Return [x, y] of the center of cell containing provided text 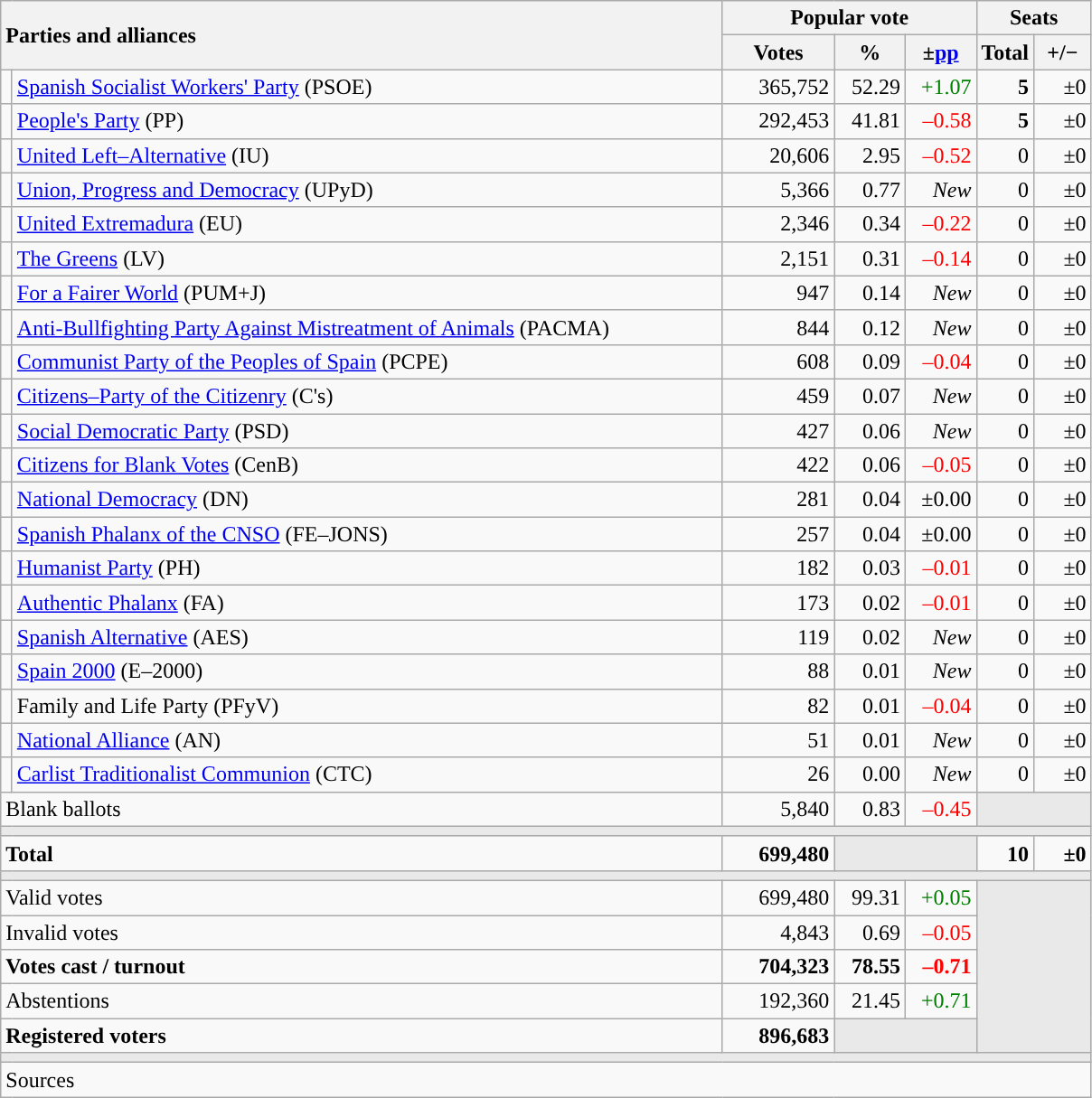
Abstentions [362, 1001]
82 [778, 706]
–0.58 [940, 121]
20,606 [778, 155]
Citizens for Blank Votes (CenB) [367, 465]
21.45 [870, 1001]
Invalid votes [362, 932]
Communist Party of the Peoples of Spain (PCPE) [367, 361]
–0.22 [940, 224]
Blank ballots [362, 809]
% [870, 52]
Authentic Phalanx (FA) [367, 603]
2,151 [778, 258]
0.69 [870, 932]
United Extremadura (EU) [367, 224]
119 [778, 637]
281 [778, 500]
173 [778, 603]
Valid votes [362, 897]
+0.71 [940, 1001]
United Left–Alternative (IU) [367, 155]
5,366 [778, 190]
People's Party (PP) [367, 121]
Union, Progress and Democracy (UPyD) [367, 190]
Humanist Party (PH) [367, 568]
192,360 [778, 1001]
Votes [778, 52]
For a Fairer World (PUM+J) [367, 293]
±pp [940, 52]
Votes cast / turnout [362, 967]
0.83 [870, 809]
0.09 [870, 361]
–0.45 [940, 809]
704,323 [778, 967]
257 [778, 534]
–0.71 [940, 967]
51 [778, 740]
10 [1005, 853]
2.95 [870, 155]
Carlist Traditionalist Communion (CTC) [367, 774]
52.29 [870, 87]
Spain 2000 (E–2000) [367, 671]
422 [778, 465]
Citizens–Party of the Citizenry (C's) [367, 396]
5,840 [778, 809]
182 [778, 568]
88 [778, 671]
0.07 [870, 396]
Social Democratic Party (PSD) [367, 431]
Parties and alliances [362, 35]
365,752 [778, 87]
608 [778, 361]
0.00 [870, 774]
0.03 [870, 568]
Spanish Socialist Workers' Party (PSOE) [367, 87]
844 [778, 327]
0.31 [870, 258]
99.31 [870, 897]
Family and Life Party (PFyV) [367, 706]
0.34 [870, 224]
–0.14 [940, 258]
0.14 [870, 293]
Seats [1034, 18]
Anti-Bullfighting Party Against Mistreatment of Animals (PACMA) [367, 327]
78.55 [870, 967]
+1.07 [940, 87]
947 [778, 293]
427 [778, 431]
292,453 [778, 121]
41.81 [870, 121]
Sources [546, 1080]
0.77 [870, 190]
Spanish Phalanx of the CNSO (FE–JONS) [367, 534]
26 [778, 774]
+/− [1063, 52]
4,843 [778, 932]
896,683 [778, 1036]
Spanish Alternative (AES) [367, 637]
Registered voters [362, 1036]
459 [778, 396]
+0.05 [940, 897]
The Greens (LV) [367, 258]
0.12 [870, 327]
–0.52 [940, 155]
Popular vote [850, 18]
National Alliance (AN) [367, 740]
National Democracy (DN) [367, 500]
2,346 [778, 224]
